For the text-containing cell, return its midpoint in (x, y) coordinate format. 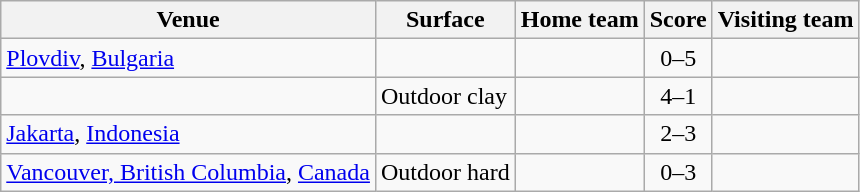
4–1 (678, 96)
Home team (580, 20)
Vancouver, British Columbia, Canada (188, 172)
Jakarta, Indonesia (188, 134)
0–5 (678, 58)
Venue (188, 20)
Visiting team (786, 20)
Surface (445, 20)
Outdoor hard (445, 172)
Score (678, 20)
Plovdiv, Bulgaria (188, 58)
0–3 (678, 172)
2–3 (678, 134)
Outdoor clay (445, 96)
